Detect which cell encompasses the target text, then output its (x, y) center coordinate. 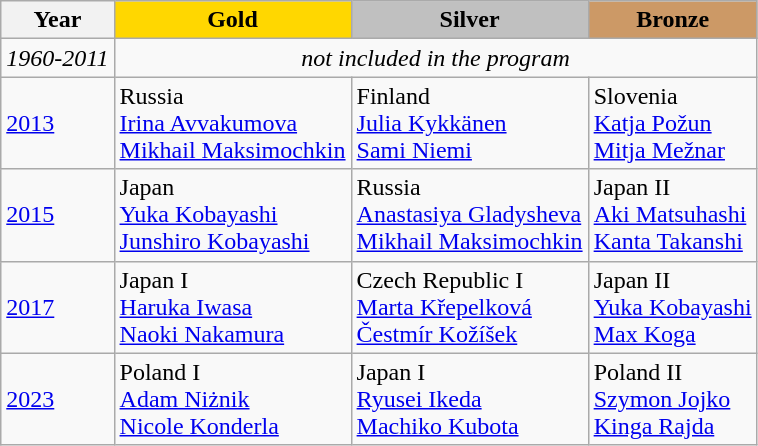
Silver (470, 20)
not included in the program (436, 58)
Japan I Haruka IwasaNaoki Nakamura (232, 307)
Slovenia Katja PožunMitja Mežnar (672, 123)
Poland I Adam NiżnikNicole Konderla (232, 399)
Poland II Szymon JojkoKinga Rajda (672, 399)
Japan II Yuka KobayashiMax Koga (672, 307)
Year (58, 20)
2013 (58, 123)
Gold (232, 20)
2017 (58, 307)
Bronze (672, 20)
Russia Anastasiya GladyshevaMikhail Maksimochkin (470, 215)
Finland Julia KykkänenSami Niemi (470, 123)
1960-2011 (58, 58)
Japan I Ryusei IkedaMachiko Kubota (470, 399)
Russia Irina AvvakumovaMikhail Maksimochkin (232, 123)
Japan Yuka KobayashiJunshiro Kobayashi (232, 215)
Czech Republic I Marta KřepelkováČestmír Kožíšek (470, 307)
2023 (58, 399)
Japan II Aki MatsuhashiKanta Takanshi (672, 215)
2015 (58, 215)
